Return the (X, Y) coordinate for the center point of the cell that contains the specified text.  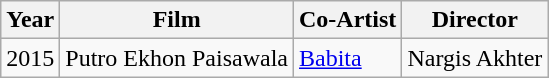
Year (30, 20)
Putro Ekhon Paisawala (177, 58)
Babita (348, 58)
Director (475, 20)
2015 (30, 58)
Nargis Akhter (475, 58)
Film (177, 20)
Co-Artist (348, 20)
